Capture the cell that displays the provided text and extract its [X, Y] central coordinate. 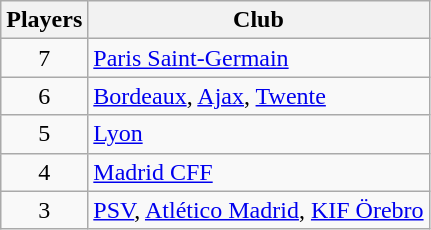
3 [44, 210]
Players [44, 20]
Lyon [258, 134]
7 [44, 58]
4 [44, 172]
Paris Saint-Germain [258, 58]
5 [44, 134]
Madrid CFF [258, 172]
6 [44, 96]
Club [258, 20]
PSV, Atlético Madrid, KIF Örebro [258, 210]
Bordeaux, Ajax, Twente [258, 96]
